Detect which cell encompasses the target text, then output its (x, y) center coordinate. 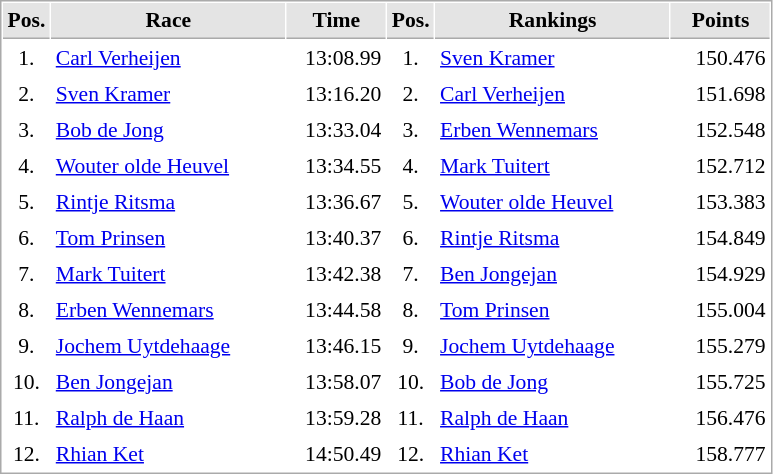
152.712 (720, 165)
Time (336, 21)
156.476 (720, 417)
13:42.38 (336, 273)
13:44.58 (336, 309)
13:08.99 (336, 57)
150.476 (720, 57)
153.383 (720, 201)
14:50.49 (336, 453)
155.725 (720, 381)
154.849 (720, 237)
13:59.28 (336, 417)
154.929 (720, 273)
13:46.15 (336, 345)
Rankings (553, 21)
155.004 (720, 309)
13:40.37 (336, 237)
151.698 (720, 93)
13:34.55 (336, 165)
13:36.67 (336, 201)
13:33.04 (336, 129)
155.279 (720, 345)
Points (720, 21)
158.777 (720, 453)
152.548 (720, 129)
Race (168, 21)
13:58.07 (336, 381)
13:16.20 (336, 93)
